Return (X, Y) of the center of cell containing provided text 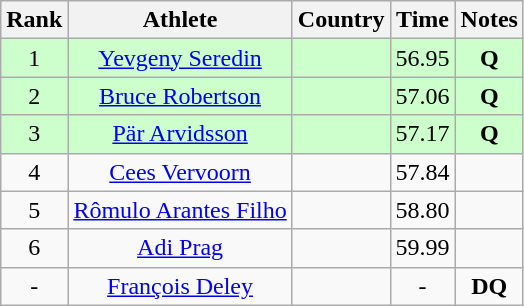
57.17 (422, 134)
Rômulo Arantes Filho (180, 210)
Time (422, 20)
DQ (489, 286)
Pär Arvidsson (180, 134)
4 (34, 172)
Bruce Robertson (180, 96)
Country (341, 20)
6 (34, 248)
2 (34, 96)
Notes (489, 20)
Athlete (180, 20)
59.99 (422, 248)
Yevgeny Seredin (180, 58)
Cees Vervoorn (180, 172)
3 (34, 134)
5 (34, 210)
57.06 (422, 96)
57.84 (422, 172)
François Deley (180, 286)
58.80 (422, 210)
1 (34, 58)
56.95 (422, 58)
Adi Prag (180, 248)
Rank (34, 20)
